Capture the cell that displays the provided text and extract its [X, Y] central coordinate. 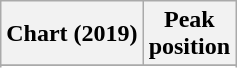
Peakposition [189, 34]
Chart (2019) [72, 34]
